Locate the cell with the specified text and output its [x, y] center coordinate. 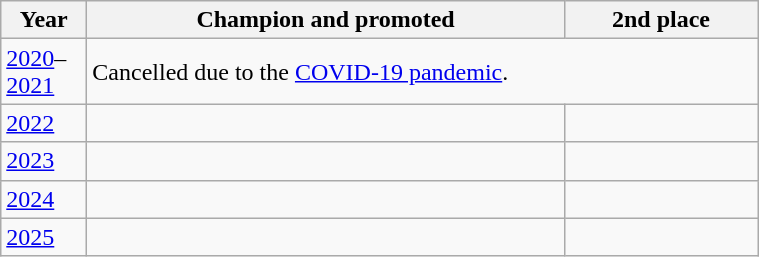
Champion and promoted [326, 20]
2020–2021 [44, 72]
2024 [44, 199]
2025 [44, 237]
2023 [44, 161]
2nd place [660, 20]
Year [44, 20]
Cancelled due to the COVID-19 pandemic. [422, 72]
2022 [44, 123]
